Return (X, Y) of the center of cell containing provided text 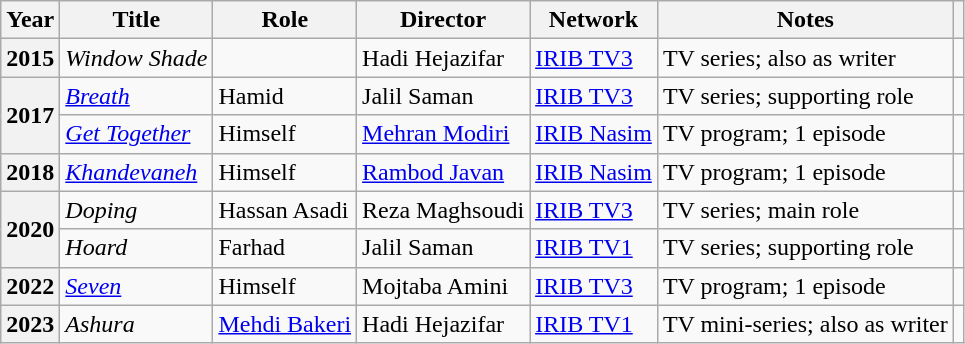
Khandevaneh (136, 172)
TV series; also as writer (805, 58)
Ashura (136, 324)
TV series; main role (805, 210)
Rambod Javan (444, 172)
2015 (30, 58)
Window Shade (136, 58)
2022 (30, 286)
Mehdi Bakeri (285, 324)
Farhad (285, 248)
Mojtaba Amini (444, 286)
2018 (30, 172)
Director (444, 20)
Doping (136, 210)
Reza Maghsoudi (444, 210)
Network (594, 20)
2017 (30, 115)
2020 (30, 229)
Seven (136, 286)
Hoard (136, 248)
2023 (30, 324)
TV mini-series; also as writer (805, 324)
Role (285, 20)
Title (136, 20)
Mehran Modiri (444, 134)
Hassan Asadi (285, 210)
Hamid (285, 96)
Year (30, 20)
Get Together (136, 134)
Breath (136, 96)
Notes (805, 20)
